Determine the [x, y] coordinate at the center of the cell enclosing the given text.  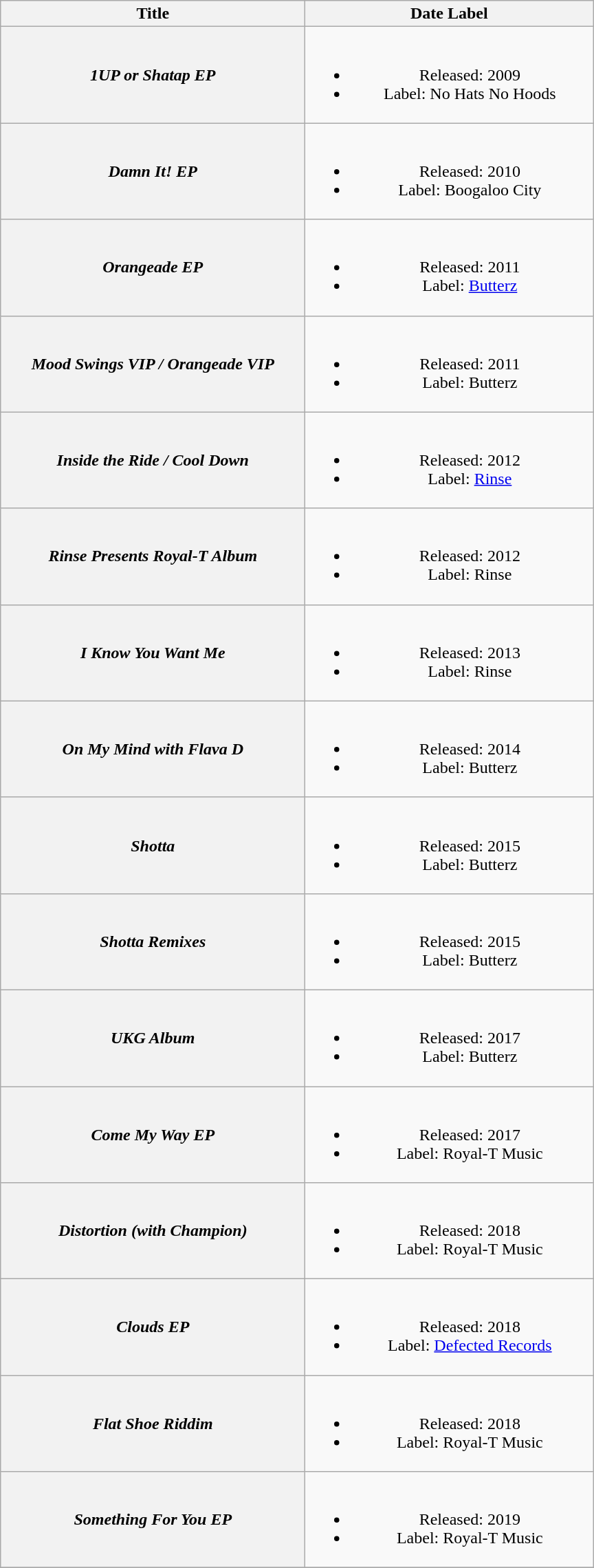
Come My Way EP [153, 1135]
Mood Swings VIP / Orangeade VIP [153, 364]
Released: 2013Label: Rinse [450, 653]
I Know You Want Me [153, 653]
UKG Album [153, 1038]
Shotta [153, 845]
Released: 2018Label: Defected Records [450, 1327]
Released: 2010Label: Boogaloo City [450, 171]
Released: 2019Label: Royal-T Music [450, 1520]
Title [153, 14]
Released: 2017Label: Royal-T Music [450, 1135]
Damn It! EP [153, 171]
Released: 2017Label: Butterz [450, 1038]
Orangeade EP [153, 268]
Released: 2009Label: No Hats No Hoods [450, 75]
Date Label [450, 14]
On My Mind with Flava D [153, 749]
Released: 2014Label: Butterz [450, 749]
Clouds EP [153, 1327]
Flat Shoe Riddim [153, 1424]
Distortion (with Champion) [153, 1231]
Shotta Remixes [153, 941]
Something For You EP [153, 1520]
Inside the Ride / Cool Down [153, 460]
Rinse Presents Royal-T Album [153, 556]
1UP or Shatap EP [153, 75]
